Return the (X, Y) coordinate for the center point of the cell that contains the specified text.  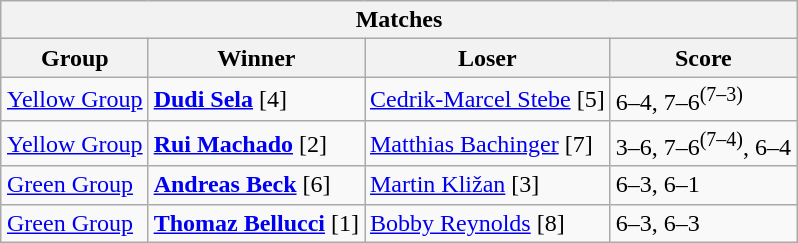
Rui Machado [2] (256, 144)
Matthias Bachinger [7] (487, 144)
Cedrik-Marcel Stebe [5] (487, 100)
Loser (487, 58)
Matches (398, 20)
Group (74, 58)
6–3, 6–3 (703, 223)
Dudi Sela [4] (256, 100)
Andreas Beck [6] (256, 185)
Winner (256, 58)
Bobby Reynolds [8] (487, 223)
3–6, 7–6(7–4), 6–4 (703, 144)
6–3, 6–1 (703, 185)
Martin Kližan [3] (487, 185)
Score (703, 58)
6–4, 7–6(7–3) (703, 100)
Thomaz Bellucci [1] (256, 223)
